Find where the given text appears and provide that cell's center as [x, y] coordinate. 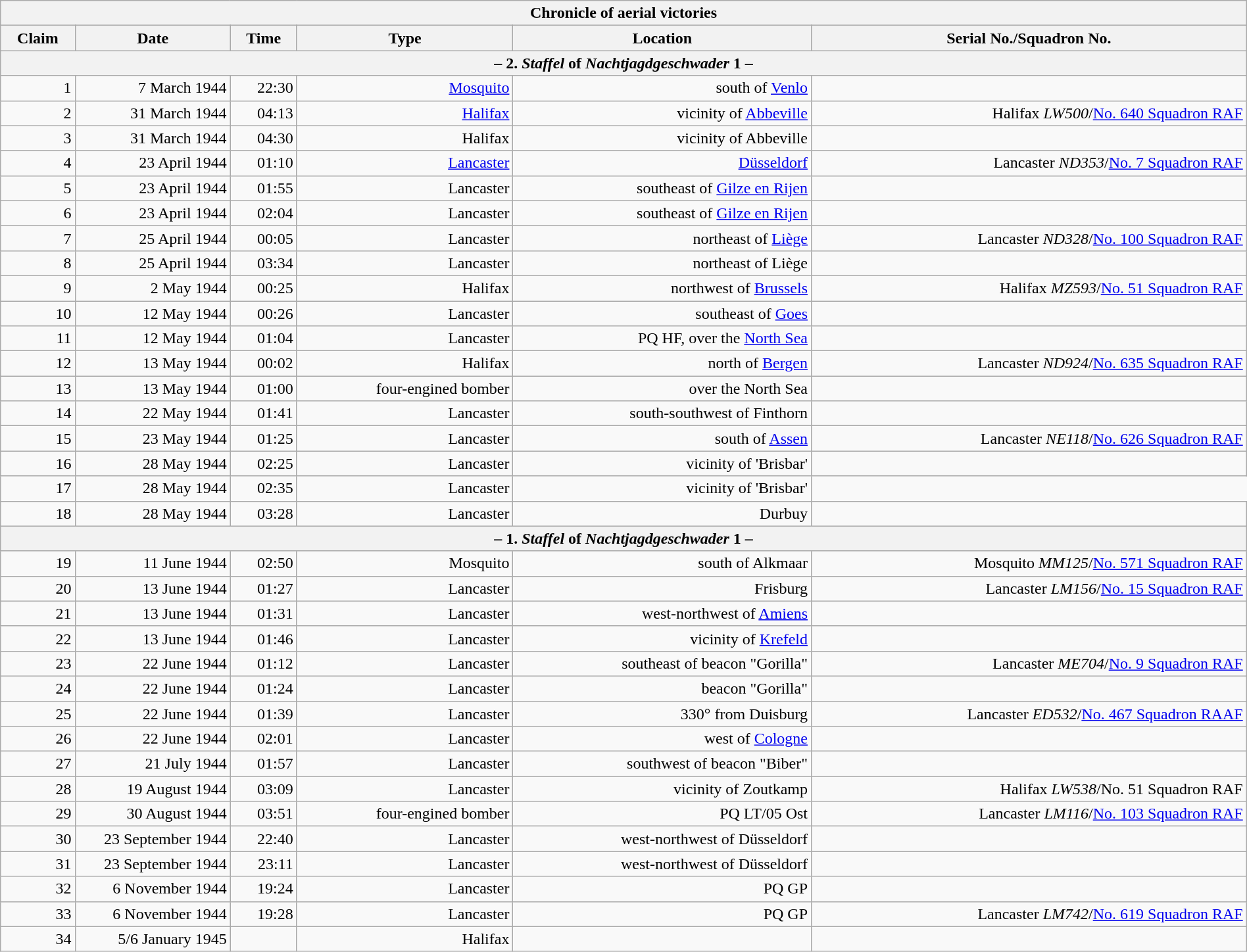
22 [38, 638]
02:35 [263, 488]
11 [38, 339]
Lancaster LM742/No. 619 Squadron RAF [1029, 914]
north of Bergen [662, 364]
19 August 1944 [153, 789]
southeast of Goes [662, 314]
25 [38, 713]
01:41 [263, 414]
21 July 1944 [153, 764]
7 March 1944 [153, 88]
Lancaster ND353/No. 7 Squadron RAF [1029, 163]
01:27 [263, 588]
Claim [38, 38]
20 [38, 588]
northwest of Brussels [662, 288]
13 [38, 389]
03:28 [263, 513]
02:25 [263, 464]
Type [405, 38]
Halifax LW538/No. 51 Squadron RAF [1029, 789]
02:50 [263, 563]
330° from Duisburg [662, 713]
Lancaster ND924/No. 635 Squadron RAF [1029, 364]
23 [38, 663]
Düsseldorf [662, 163]
18 [38, 513]
8 [38, 263]
33 [38, 914]
01:12 [263, 663]
Lancaster LM156/No. 15 Squadron RAF [1029, 588]
south-southwest of Finthorn [662, 414]
00:05 [263, 238]
PQ HF, over the North Sea [662, 339]
Mosquito MM125/No. 571 Squadron RAF [1029, 563]
Frisburg [662, 588]
00:02 [263, 364]
01:00 [263, 389]
– 2. Staffel of Nachtjagdgeschwader 1 – [623, 63]
Halifax LW500/No. 640 Squadron RAF [1029, 113]
Serial No./Squadron No. [1029, 38]
Halifax MZ593/No. 51 Squadron RAF [1029, 288]
3 [38, 138]
00:25 [263, 288]
5/6 January 1945 [153, 939]
2 May 1944 [153, 288]
vicinity of Krefeld [662, 638]
29 [38, 814]
03:34 [263, 263]
6 [38, 213]
04:30 [263, 138]
04:13 [263, 113]
30 August 1944 [153, 814]
27 [38, 764]
Date [153, 38]
west-northwest of Amiens [662, 613]
southeast of beacon "Gorilla" [662, 663]
01:04 [263, 339]
23:11 [263, 864]
PQ LT/05 Ost [662, 814]
01:46 [263, 638]
– 1. Staffel of Nachtjagdgeschwader 1 – [623, 538]
23 May 1944 [153, 439]
01:55 [263, 188]
Time [263, 38]
32 [38, 889]
9 [38, 288]
beacon "Gorilla" [662, 688]
Lancaster NE118/No. 626 Squadron RAF [1029, 439]
30 [38, 839]
31 [38, 864]
03:51 [263, 814]
2 [38, 113]
02:04 [263, 213]
26 [38, 739]
south of Alkmaar [662, 563]
Lancaster ND328/No. 100 Squadron RAF [1029, 238]
21 [38, 613]
vicinity of Zoutkamp [662, 789]
01:25 [263, 439]
Chronicle of aerial victories [623, 13]
01:31 [263, 613]
14 [38, 414]
5 [38, 188]
01:39 [263, 713]
02:01 [263, 739]
Durbuy [662, 513]
4 [38, 163]
Location [662, 38]
over the North Sea [662, 389]
22:40 [263, 839]
19:28 [263, 914]
03:09 [263, 789]
Lancaster ED532/No. 467 Squadron RAAF [1029, 713]
16 [38, 464]
22 May 1944 [153, 414]
24 [38, 688]
01:24 [263, 688]
15 [38, 439]
17 [38, 488]
west of Cologne [662, 739]
01:10 [263, 163]
19:24 [263, 889]
00:26 [263, 314]
28 [38, 789]
southwest of beacon "Biber" [662, 764]
south of Assen [662, 439]
7 [38, 238]
11 June 1944 [153, 563]
10 [38, 314]
1 [38, 88]
19 [38, 563]
Lancaster ME704/No. 9 Squadron RAF [1029, 663]
22:30 [263, 88]
Lancaster LM116/No. 103 Squadron RAF [1029, 814]
south of Venlo [662, 88]
12 [38, 364]
34 [38, 939]
01:57 [263, 764]
